Scan for the cell matching the given text and deliver its [x, y] coordinate at center. 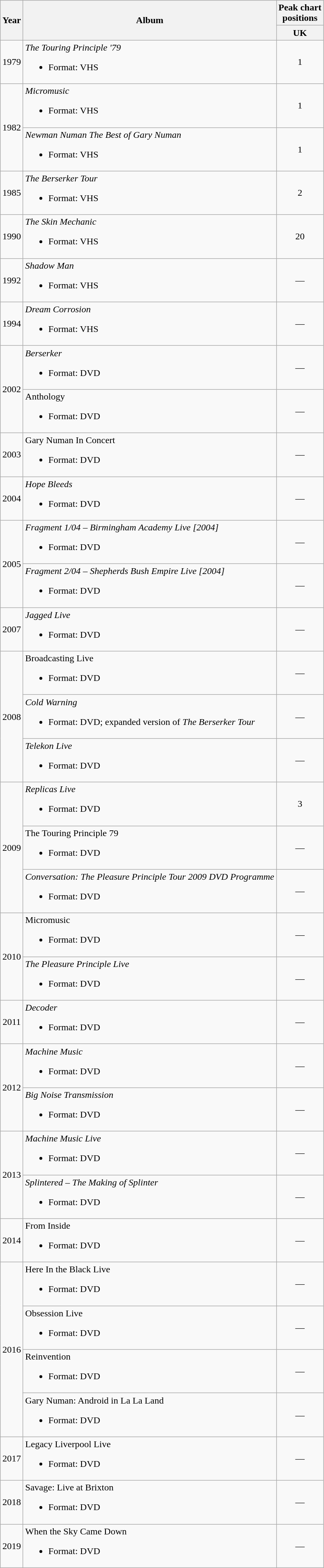
Fragment 2/04 – Shepherds Bush Empire Live [2004]Format: DVD [150, 586]
1994 [12, 323]
1985 [12, 193]
Machine Music LiveFormat: DVD [150, 1153]
2013 [12, 1175]
The Skin MechanicFormat: VHS [150, 236]
2017 [12, 1458]
2002 [12, 389]
AnthologyFormat: DVD [150, 411]
Shadow ManFormat: VHS [150, 280]
1979 [12, 62]
Replicas LiveFormat: DVD [150, 804]
DecoderFormat: DVD [150, 1022]
Splintered – The Making of SplinterFormat: DVD [150, 1197]
Here In the Black LiveFormat: DVD [150, 1284]
2 [300, 193]
From InsideFormat: DVD [150, 1241]
The Touring Principle 79Format: DVD [150, 848]
Gary Numan: Android in La La LandFormat: DVD [150, 1415]
Album [150, 20]
Legacy Liverpool LiveFormat: DVD [150, 1458]
Jagged LiveFormat: DVD [150, 629]
Machine MusicFormat: DVD [150, 1065]
2014 [12, 1241]
Conversation: The Pleasure Principle Tour 2009 DVD ProgrammeFormat: DVD [150, 891]
1982 [12, 127]
Gary Numan In ConcertFormat: DVD [150, 455]
20 [300, 236]
2003 [12, 455]
Broadcasting LiveFormat: DVD [150, 673]
2004 [12, 498]
Dream CorrosionFormat: VHS [150, 323]
Savage: Live at BrixtonFormat: DVD [150, 1502]
Cold WarningFormat: DVD; expanded version of The Berserker Tour [150, 716]
2010 [12, 957]
2019 [12, 1546]
Obsession LiveFormat: DVD [150, 1328]
3 [300, 804]
ReinventionFormat: DVD [150, 1371]
Year [12, 20]
2009 [12, 848]
2018 [12, 1502]
1990 [12, 236]
UK [300, 33]
2016 [12, 1350]
The Touring Principle '79Format: VHS [150, 62]
2008 [12, 716]
Peak chartpositions [300, 13]
BerserkerFormat: DVD [150, 367]
Fragment 1/04 – Birmingham Academy Live [2004]Format: DVD [150, 542]
2007 [12, 629]
1992 [12, 280]
Newman Numan The Best of Gary NumanFormat: VHS [150, 149]
MicromusicFormat: VHS [150, 106]
The Berserker TourFormat: VHS [150, 193]
MicromusicFormat: DVD [150, 935]
2011 [12, 1022]
2005 [12, 564]
Telekon LiveFormat: DVD [150, 760]
When the Sky Came DownFormat: DVD [150, 1546]
Hope BleedsFormat: DVD [150, 498]
Big Noise TransmissionFormat: DVD [150, 1109]
The Pleasure Principle LiveFormat: DVD [150, 978]
2012 [12, 1087]
